Return (x, y) of the center of cell containing provided text 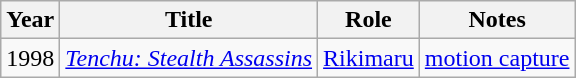
Year (30, 20)
1998 (30, 58)
Rikimaru (369, 58)
Notes (497, 20)
Title (189, 20)
Role (369, 20)
motion capture (497, 58)
Tenchu: Stealth Assassins (189, 58)
